Locate the cell with the specified text and output its (X, Y) center coordinate. 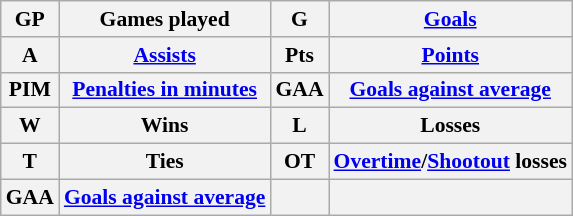
Assists (165, 55)
PIM (30, 90)
Ties (165, 162)
Points (450, 55)
Pts (299, 55)
Games played (165, 19)
T (30, 162)
W (30, 126)
Losses (450, 126)
G (299, 19)
Wins (165, 126)
GP (30, 19)
Overtime/Shootout losses (450, 162)
OT (299, 162)
L (299, 126)
Goals (450, 19)
Penalties in minutes (165, 90)
A (30, 55)
